From the cell containing the given text, extract its center point as (X, Y) coordinate. 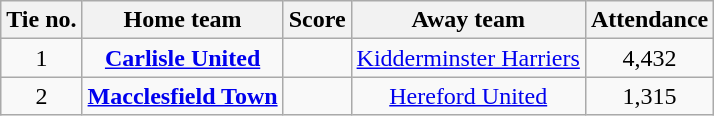
Score (317, 20)
1,315 (649, 96)
Carlisle United (182, 58)
Kidderminster Harriers (468, 58)
4,432 (649, 58)
2 (42, 96)
Macclesfield Town (182, 96)
Away team (468, 20)
1 (42, 58)
Home team (182, 20)
Hereford United (468, 96)
Attendance (649, 20)
Tie no. (42, 20)
